Pinpoint the cell where the given text exists, returning its (X, Y) midpoint coordinate. 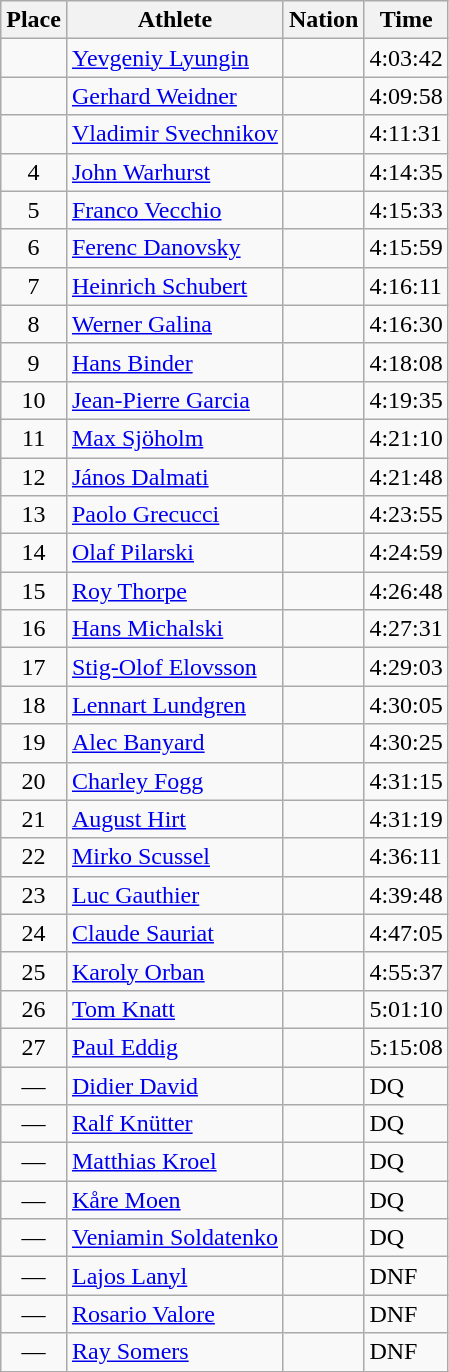
5:15:08 (406, 1047)
19 (34, 743)
26 (34, 1009)
4:31:19 (406, 819)
4:24:59 (406, 553)
4 (34, 172)
4:11:31 (406, 134)
8 (34, 324)
4:16:11 (406, 286)
4:31:15 (406, 781)
Didier David (174, 1085)
22 (34, 857)
4:23:55 (406, 515)
4:15:33 (406, 210)
17 (34, 667)
4:09:58 (406, 96)
Yevgeniy Lyungin (174, 58)
14 (34, 553)
Franco Vecchio (174, 210)
4:19:35 (406, 400)
Alec Banyard (174, 743)
Kåre Moen (174, 1200)
7 (34, 286)
4:29:03 (406, 667)
20 (34, 781)
Charley Fogg (174, 781)
12 (34, 477)
9 (34, 362)
27 (34, 1047)
4:47:05 (406, 933)
Rosario Valore (174, 1314)
Olaf Pilarski (174, 553)
4:03:42 (406, 58)
5:01:10 (406, 1009)
4:27:31 (406, 629)
4:18:08 (406, 362)
Stig-Olof Elovsson (174, 667)
Ray Somers (174, 1352)
24 (34, 933)
Karoly Orban (174, 971)
Mirko Scussel (174, 857)
4:36:11 (406, 857)
4:30:05 (406, 705)
4:30:25 (406, 743)
Ralf Knütter (174, 1124)
Ferenc Danovsky (174, 248)
18 (34, 705)
10 (34, 400)
János Dalmati (174, 477)
Athlete (174, 20)
4:21:10 (406, 438)
Paolo Grecucci (174, 515)
Place (34, 20)
Vladimir Svechnikov (174, 134)
Gerhard Weidner (174, 96)
Max Sjöholm (174, 438)
Paul Eddig (174, 1047)
11 (34, 438)
4:39:48 (406, 895)
21 (34, 819)
Hans Binder (174, 362)
John Warhurst (174, 172)
Matthias Kroel (174, 1162)
13 (34, 515)
Jean-Pierre Garcia (174, 400)
Werner Galina (174, 324)
Roy Thorpe (174, 591)
23 (34, 895)
Hans Michalski (174, 629)
August Hirt (174, 819)
Lajos Lanyl (174, 1276)
4:21:48 (406, 477)
25 (34, 971)
Claude Sauriat (174, 933)
Lennart Lundgren (174, 705)
15 (34, 591)
Luc Gauthier (174, 895)
Nation (323, 20)
4:14:35 (406, 172)
Heinrich Schubert (174, 286)
4:26:48 (406, 591)
4:16:30 (406, 324)
Veniamin Soldatenko (174, 1238)
Time (406, 20)
4:15:59 (406, 248)
5 (34, 210)
4:55:37 (406, 971)
Tom Knatt (174, 1009)
6 (34, 248)
16 (34, 629)
